For the text-containing cell, return its midpoint in [X, Y] coordinate format. 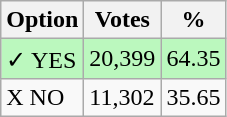
20,399 [122, 59]
35.65 [194, 97]
11,302 [122, 97]
X NO [42, 97]
✓ YES [42, 59]
Option [42, 20]
Votes [122, 20]
% [194, 20]
64.35 [194, 59]
